Determine the (X, Y) coordinate at the center of the cell enclosing the given text.  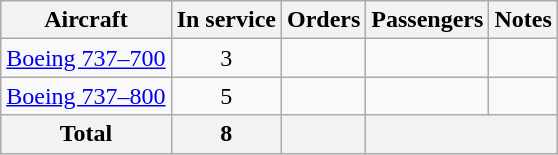
5 (226, 96)
Total (86, 134)
3 (226, 58)
In service (226, 20)
Passengers (428, 20)
Notes (523, 20)
8 (226, 134)
Boeing 737–800 (86, 96)
Orders (323, 20)
Aircraft (86, 20)
Boeing 737–700 (86, 58)
